Identify which cell holds the provided text, then report its [x, y] central coordinate. 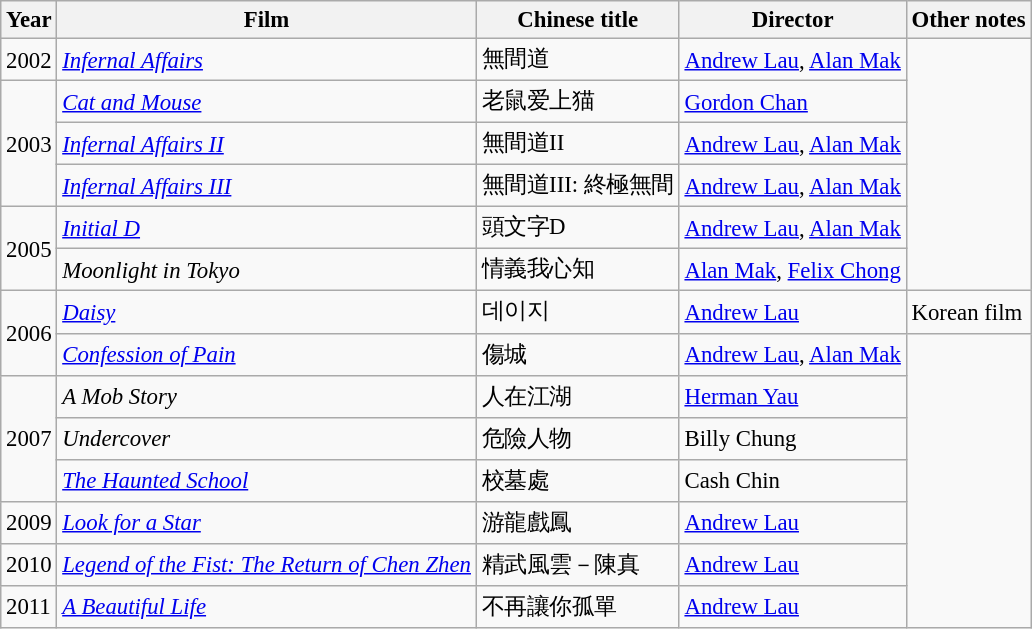
無間道II [578, 144]
Director [792, 20]
情義我心知 [578, 270]
Infernal Affairs II [266, 144]
傷城 [578, 354]
Gordon Chan [792, 102]
Year [29, 20]
危險人物 [578, 438]
A Mob Story [266, 396]
人在江湖 [578, 396]
Cash Chin [792, 480]
2011 [29, 607]
頭文字D [578, 228]
Chinese title [578, 20]
2006 [29, 333]
無間道 [578, 60]
Billy Chung [792, 438]
游龍戲鳳 [578, 523]
The Haunted School [266, 480]
2007 [29, 438]
2005 [29, 249]
2009 [29, 523]
Moonlight in Tokyo [266, 270]
Herman Yau [792, 396]
2002 [29, 60]
Korean film [968, 312]
Infernal Affairs [266, 60]
데이지 [578, 312]
老鼠爱上猫 [578, 102]
2003 [29, 144]
Other notes [968, 20]
Film [266, 20]
Daisy [266, 312]
精武風雲－陳真 [578, 565]
無間道III: 終極無間 [578, 186]
Legend of the Fist: The Return of Chen Zhen [266, 565]
A Beautiful Life [266, 607]
Infernal Affairs III [266, 186]
不再讓你孤單 [578, 607]
Undercover [266, 438]
Look for a Star [266, 523]
校墓處 [578, 480]
Confession of Pain [266, 354]
2010 [29, 565]
Cat and Mouse [266, 102]
Initial D [266, 228]
Alan Mak, Felix Chong [792, 270]
